Capture the cell that displays the provided text and extract its [X, Y] central coordinate. 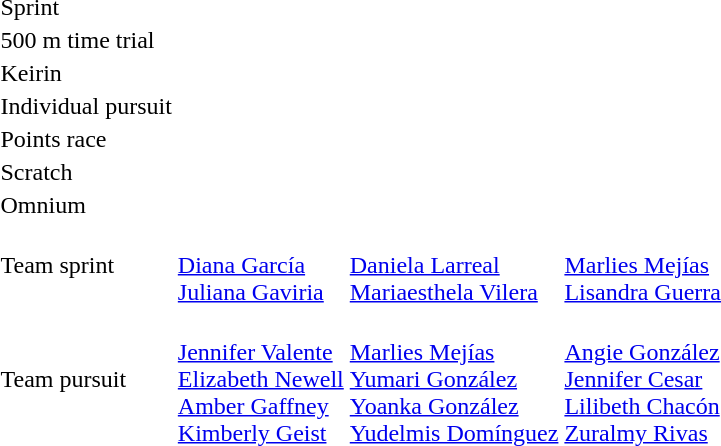
Diana GarcíaJuliana Gaviria [260, 265]
Daniela LarrealMariaesthela Vilera [454, 265]
